Search for the cell housing the specified text and yield its (x, y) center coordinate. 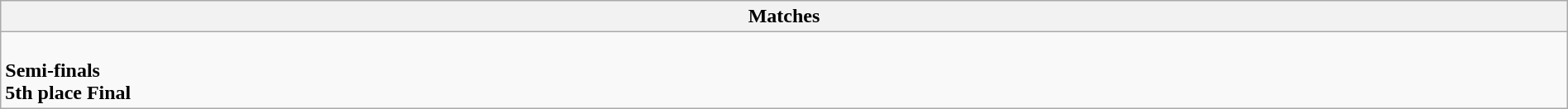
Semi-finals 5th place Final (784, 70)
Matches (784, 17)
